Identify which cell holds the provided text, then report its (x, y) central coordinate. 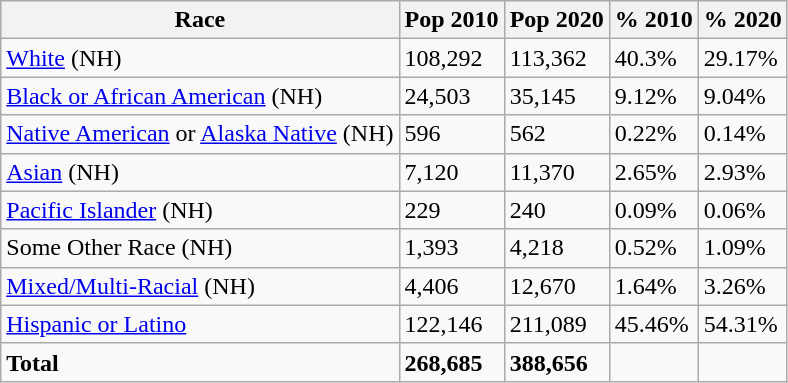
4,218 (556, 248)
Pop 2010 (452, 20)
11,370 (556, 172)
0.52% (654, 248)
4,406 (452, 286)
1.09% (742, 248)
0.09% (654, 210)
596 (452, 134)
54.31% (742, 324)
Hispanic or Latino (200, 324)
2.93% (742, 172)
0.06% (742, 210)
29.17% (742, 58)
108,292 (452, 58)
0.22% (654, 134)
% 2010 (654, 20)
9.12% (654, 96)
Pacific Islander (NH) (200, 210)
Some Other Race (NH) (200, 248)
562 (556, 134)
240 (556, 210)
122,146 (452, 324)
Black or African American (NH) (200, 96)
113,362 (556, 58)
Asian (NH) (200, 172)
Race (200, 20)
12,670 (556, 286)
2.65% (654, 172)
211,089 (556, 324)
1,393 (452, 248)
24,503 (452, 96)
Total (200, 362)
45.46% (654, 324)
388,656 (556, 362)
1.64% (654, 286)
0.14% (742, 134)
White (NH) (200, 58)
35,145 (556, 96)
Mixed/Multi-Racial (NH) (200, 286)
Native American or Alaska Native (NH) (200, 134)
Pop 2020 (556, 20)
% 2020 (742, 20)
3.26% (742, 286)
268,685 (452, 362)
7,120 (452, 172)
229 (452, 210)
40.3% (654, 58)
9.04% (742, 96)
